Identify which cell holds the provided text, then report its (x, y) central coordinate. 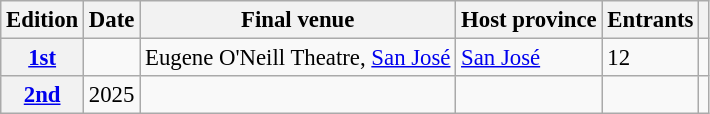
12 (650, 58)
Eugene O'Neill Theatre, San José (298, 58)
Final venue (298, 20)
2nd (42, 95)
2025 (112, 95)
Entrants (650, 20)
San José (529, 58)
Edition (42, 20)
1st (42, 58)
Host province (529, 20)
Date (112, 20)
